Capture the cell that displays the provided text and extract its [x, y] central coordinate. 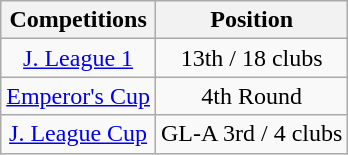
13th / 18 clubs [251, 58]
Emperor's Cup [78, 96]
J. League Cup [78, 134]
4th Round [251, 96]
Position [251, 20]
Competitions [78, 20]
J. League 1 [78, 58]
GL-A 3rd / 4 clubs [251, 134]
